Capture the cell that displays the provided text and extract its [X, Y] central coordinate. 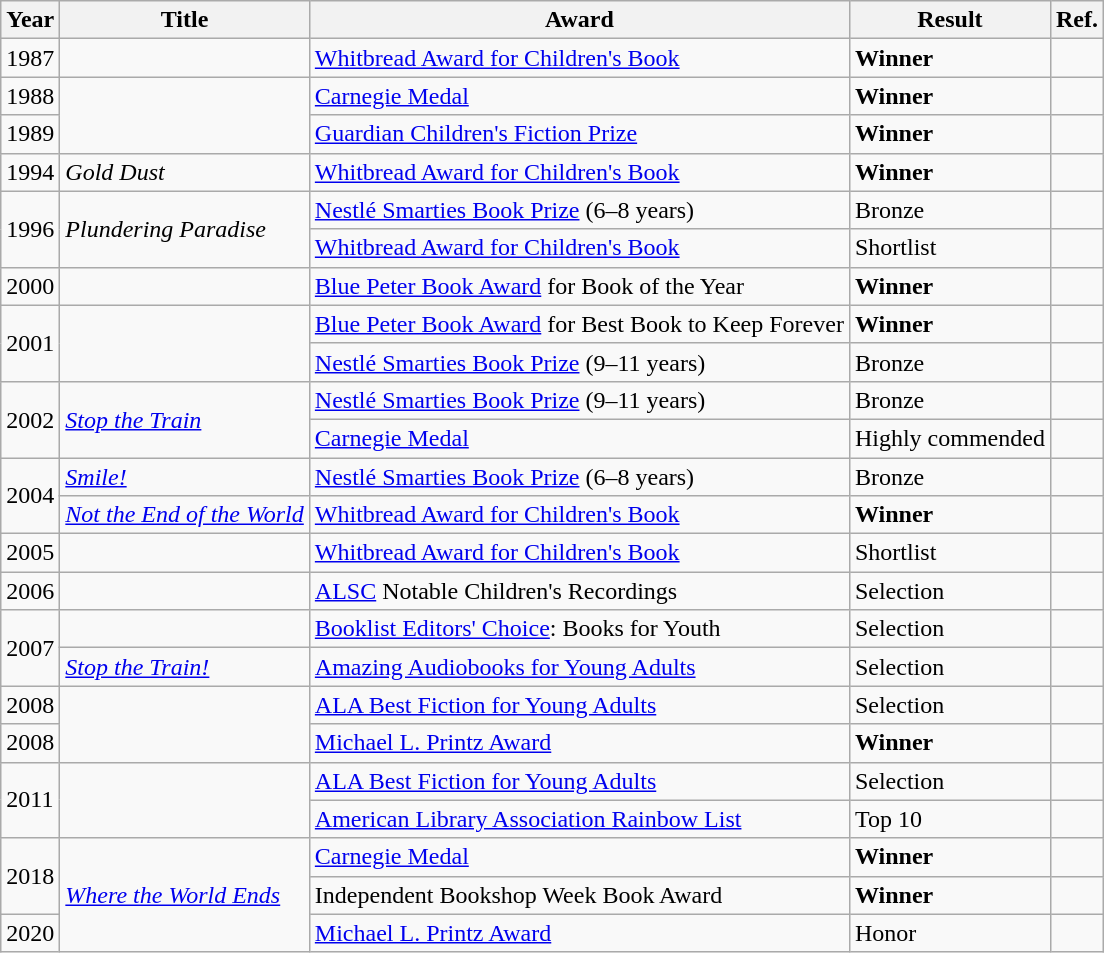
Where the World Ends [185, 895]
1994 [30, 172]
Top 10 [950, 819]
2007 [30, 648]
1989 [30, 134]
Highly commended [950, 438]
Result [950, 20]
1988 [30, 96]
Plundering Paradise [185, 229]
Gold Dust [185, 172]
Stop the Train [185, 419]
Ref. [1076, 20]
Blue Peter Book Award for Book of the Year [579, 286]
1996 [30, 229]
2020 [30, 933]
2005 [30, 553]
Booklist Editors' Choice: Books for Youth [579, 629]
Blue Peter Book Award for Best Book to Keep Forever [579, 324]
Title [185, 20]
ALSC Notable Children's Recordings [579, 591]
Independent Bookshop Week Book Award [579, 895]
2000 [30, 286]
Award [579, 20]
2002 [30, 419]
American Library Association Rainbow List [579, 819]
Not the End of the World [185, 515]
2001 [30, 343]
Amazing Audiobooks for Young Adults [579, 667]
2006 [30, 591]
1987 [30, 58]
Year [30, 20]
Honor [950, 933]
2018 [30, 876]
Stop the Train! [185, 667]
2011 [30, 800]
Smile! [185, 477]
2004 [30, 496]
Guardian Children's Fiction Prize [579, 134]
